Find where the given text appears and provide that cell's center as (X, Y) coordinate. 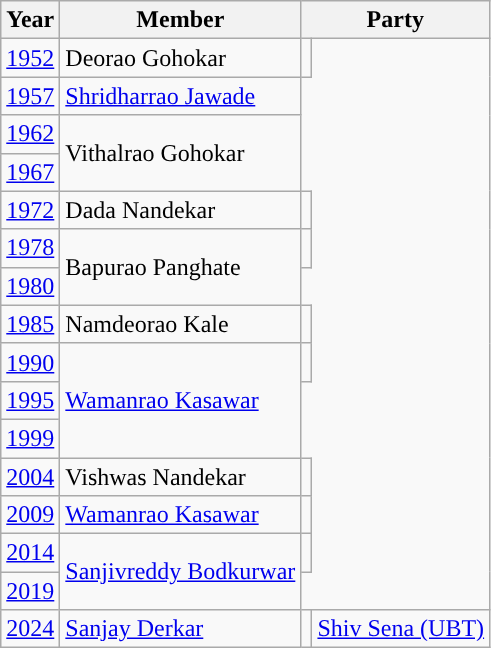
1985 (30, 324)
1999 (30, 438)
1995 (30, 400)
Vishwas Nandekar (180, 477)
2019 (30, 591)
1978 (30, 248)
Bapurao Panghate (180, 267)
Shridharrao Jawade (180, 96)
Dada Nandekar (180, 210)
Deorao Gohokar (180, 58)
Member (180, 20)
1980 (30, 286)
Shiv Sena (UBT) (401, 629)
2014 (30, 553)
Sanjay Derkar (180, 629)
1972 (30, 210)
Namdeorao Kale (180, 324)
1967 (30, 172)
2004 (30, 477)
Party (396, 20)
2024 (30, 629)
1990 (30, 362)
1952 (30, 58)
2009 (30, 515)
Vithalrao Gohokar (180, 153)
Year (30, 20)
1962 (30, 134)
Sanjivreddy Bodkurwar (180, 572)
1957 (30, 96)
